From the cell containing the given text, extract its center point as (X, Y) coordinate. 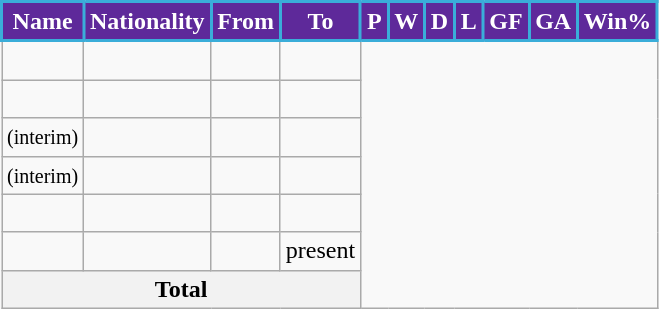
Name (43, 22)
L (468, 22)
Total (182, 289)
P (374, 22)
To (320, 22)
From (246, 22)
D (439, 22)
Nationality (148, 22)
GF (506, 22)
Win% (617, 22)
W (406, 22)
present (320, 251)
GA (554, 22)
